Capture the cell that displays the provided text and extract its (X, Y) central coordinate. 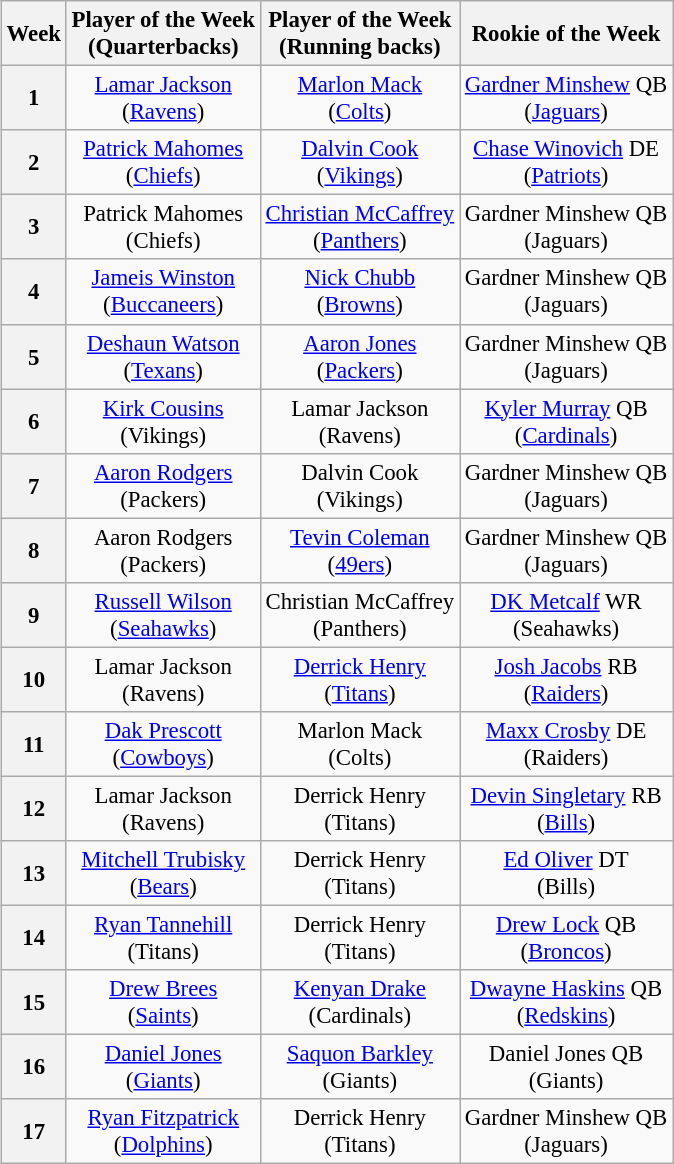
Deshaun Watson(Texans) (163, 356)
5 (34, 356)
Saquon Barkley(Giants) (360, 1068)
Tevin Coleman(49ers) (360, 550)
Devin Singletary RB(Bills) (566, 808)
15 (34, 1002)
Daniel Jones(Giants) (163, 1068)
12 (34, 808)
DK Metcalf WR(Seahawks) (566, 614)
7 (34, 486)
Rookie of the Week (566, 34)
Drew Lock QB(Broncos) (566, 938)
Dwayne Haskins QB(Redskins) (566, 1002)
Russell Wilson(Seahawks) (163, 614)
14 (34, 938)
9 (34, 614)
Ed Oliver DT(Bills) (566, 874)
Nick Chubb(Browns) (360, 292)
16 (34, 1068)
2 (34, 162)
11 (34, 744)
4 (34, 292)
Aaron Jones(Packers) (360, 356)
3 (34, 228)
Ryan Fitzpatrick(Dolphins) (163, 1132)
Ryan Tannehill(Titans) (163, 938)
Player of the Week (Quarterbacks) (163, 34)
10 (34, 680)
Jameis Winston(Buccaneers) (163, 292)
Drew Brees(Saints) (163, 1002)
Week (34, 34)
Josh Jacobs RB(Raiders) (566, 680)
8 (34, 550)
1 (34, 98)
Mitchell Trubisky(Bears) (163, 874)
6 (34, 422)
Kirk Cousins(Vikings) (163, 422)
Dak Prescott(Cowboys) (163, 744)
Kyler Murray QB(Cardinals) (566, 422)
17 (34, 1132)
13 (34, 874)
Daniel Jones QB(Giants) (566, 1068)
Chase Winovich DE(Patriots) (566, 162)
Player of the Week (Running backs) (360, 34)
Kenyan Drake(Cardinals) (360, 1002)
Maxx Crosby DE(Raiders) (566, 744)
